Find where the given text appears and provide that cell's center as (x, y) coordinate. 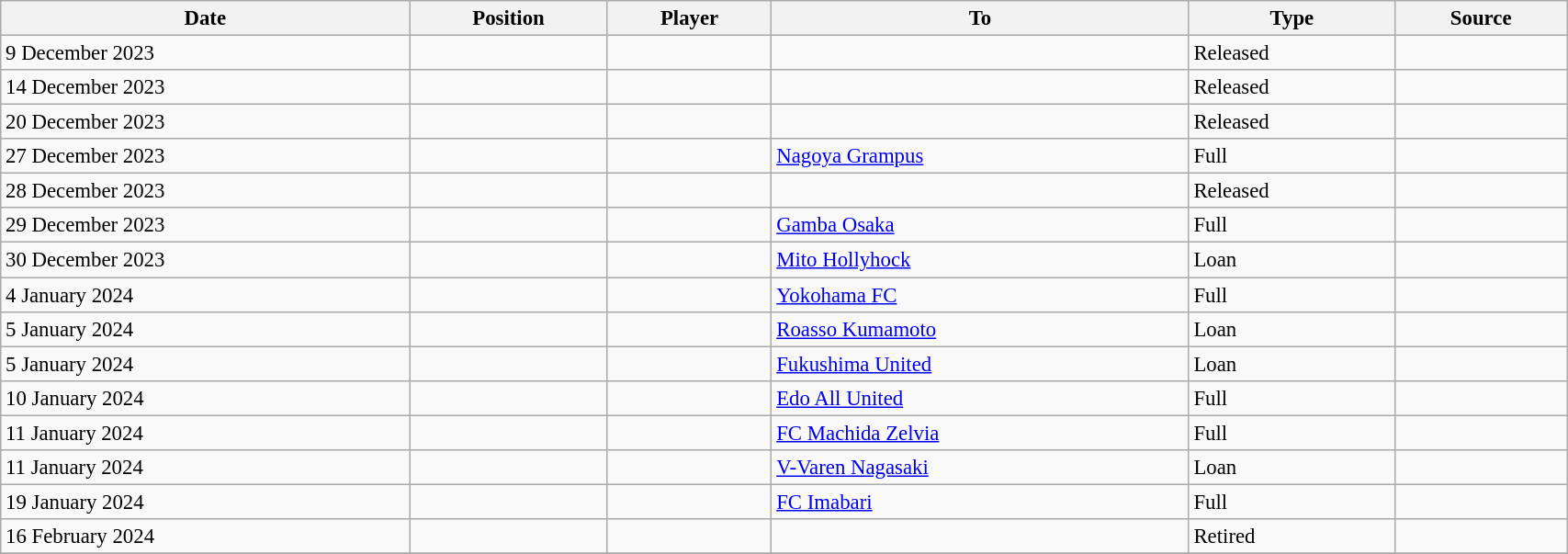
27 December 2023 (206, 156)
Yokohama FC (980, 295)
Player (689, 18)
Source (1481, 18)
20 December 2023 (206, 122)
V-Varen Nagasaki (980, 468)
Mito Hollyhock (980, 260)
28 December 2023 (206, 191)
Roasso Kumamoto (980, 329)
Retired (1292, 537)
14 December 2023 (206, 87)
Position (509, 18)
To (980, 18)
30 December 2023 (206, 260)
29 December 2023 (206, 225)
16 February 2024 (206, 537)
10 January 2024 (206, 398)
Edo All United (980, 398)
FC Imabari (980, 502)
19 January 2024 (206, 502)
9 December 2023 (206, 53)
Gamba Osaka (980, 225)
Fukushima United (980, 364)
FC Machida Zelvia (980, 433)
Nagoya Grampus (980, 156)
4 January 2024 (206, 295)
Date (206, 18)
Type (1292, 18)
